Detect which cell encompasses the target text, then output its (X, Y) center coordinate. 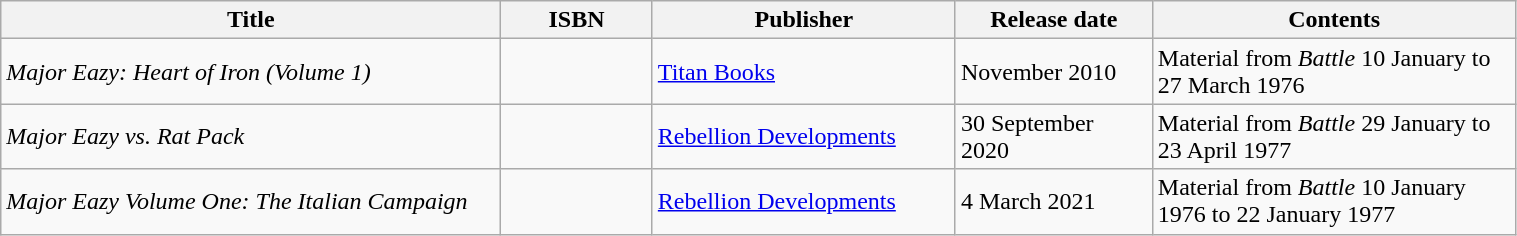
Major Eazy: Heart of Iron (Volume 1) (251, 72)
Title (251, 20)
Major Eazy Volume One: The Italian Campaign (251, 202)
ISBN (577, 20)
30 September 2020 (1054, 136)
Material from Battle 29 January to 23 April 1977 (1334, 136)
November 2010 (1054, 72)
Contents (1334, 20)
4 March 2021 (1054, 202)
Publisher (804, 20)
Material from Battle 10 January 1976 to 22 January 1977 (1334, 202)
Major Eazy vs. Rat Pack (251, 136)
Release date (1054, 20)
Titan Books (804, 72)
Material from Battle 10 January to 27 March 1976 (1334, 72)
